Pinpoint the cell where the given text exists, returning its (x, y) midpoint coordinate. 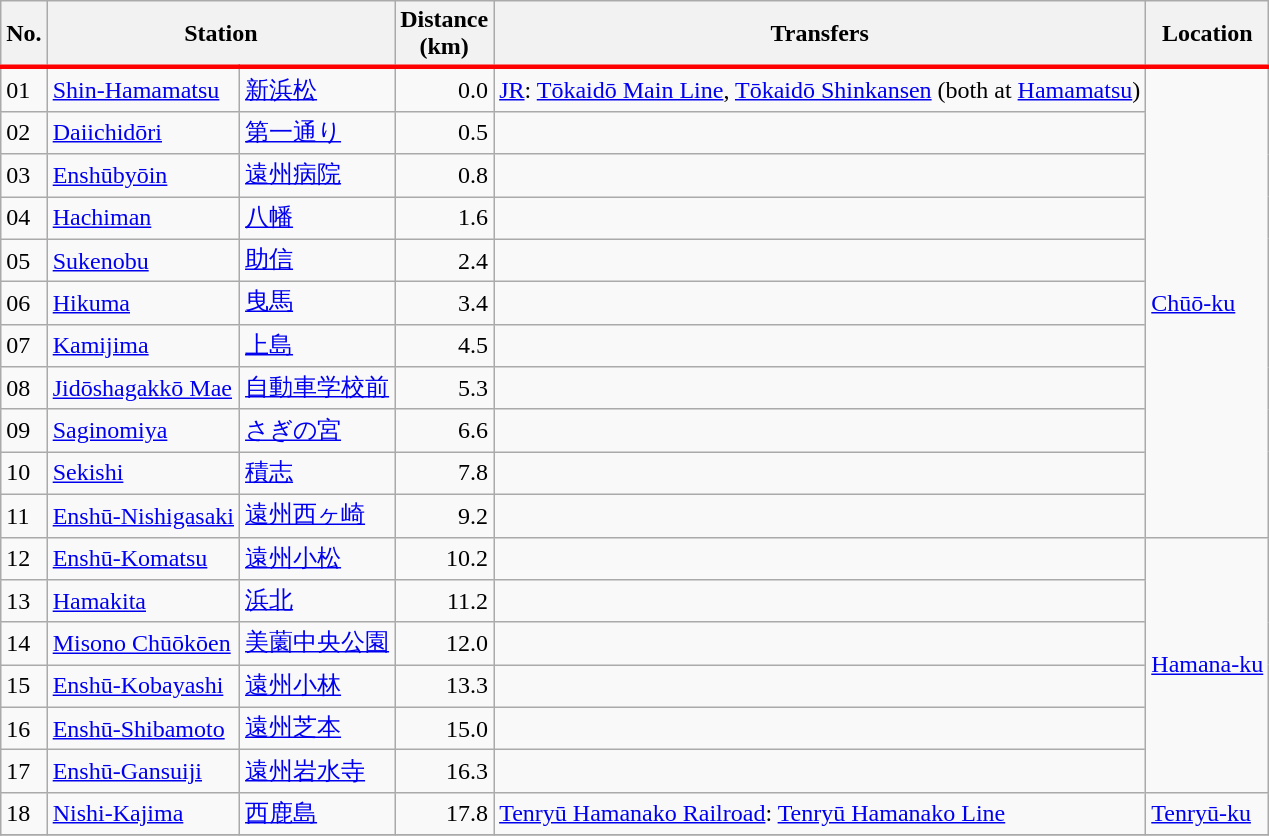
Enshū-Nishigasaki (143, 516)
積志 (318, 474)
4.5 (444, 346)
Tenryū Hamanako Railroad: Tenryū Hamanako Line (820, 814)
2.4 (444, 260)
12 (24, 558)
0.8 (444, 176)
Sukenobu (143, 260)
No. (24, 34)
3.4 (444, 304)
曳馬 (318, 304)
Hachiman (143, 218)
17.8 (444, 814)
Sekishi (143, 474)
14 (24, 644)
6.6 (444, 430)
Hamana-ku (1208, 664)
05 (24, 260)
Enshū-Kobayashi (143, 686)
13.3 (444, 686)
Kamijima (143, 346)
08 (24, 388)
03 (24, 176)
06 (24, 304)
遠州岩水寺 (318, 772)
新浜松 (318, 89)
Enshū-Gansuiji (143, 772)
西鹿島 (318, 814)
さぎの宮 (318, 430)
上島 (318, 346)
1.6 (444, 218)
16.3 (444, 772)
Tenryū-ku (1208, 814)
Daiichidōri (143, 132)
Saginomiya (143, 430)
Nishi-Kajima (143, 814)
Hikuma (143, 304)
Chūō-ku (1208, 302)
遠州芝本 (318, 728)
Enshūbyōin (143, 176)
7.8 (444, 474)
Enshū-Komatsu (143, 558)
17 (24, 772)
Jidōshagakkō Mae (143, 388)
15 (24, 686)
09 (24, 430)
遠州小林 (318, 686)
Misono Chūōkōen (143, 644)
Station (220, 34)
12.0 (444, 644)
16 (24, 728)
04 (24, 218)
遠州西ヶ崎 (318, 516)
10 (24, 474)
10.2 (444, 558)
第一通り (318, 132)
11.2 (444, 602)
遠州小松 (318, 558)
自動車学校前 (318, 388)
助信 (318, 260)
八幡 (318, 218)
Transfers (820, 34)
Hamakita (143, 602)
浜北 (318, 602)
0.0 (444, 89)
遠州病院 (318, 176)
Location (1208, 34)
JR: Tōkaidō Main Line, Tōkaidō Shinkansen (both at Hamamatsu) (820, 89)
02 (24, 132)
15.0 (444, 728)
美薗中央公園 (318, 644)
Shin-Hamamatsu (143, 89)
13 (24, 602)
01 (24, 89)
0.5 (444, 132)
11 (24, 516)
18 (24, 814)
Enshū-Shibamoto (143, 728)
9.2 (444, 516)
07 (24, 346)
Distance(km) (444, 34)
5.3 (444, 388)
